Identify which cell holds the provided text, then report its [X, Y] central coordinate. 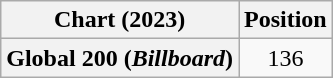
Position [285, 20]
Global 200 (Billboard) [120, 58]
136 [285, 58]
Chart (2023) [120, 20]
